Return the [X, Y] coordinate for the center point of the cell that contains the specified text.  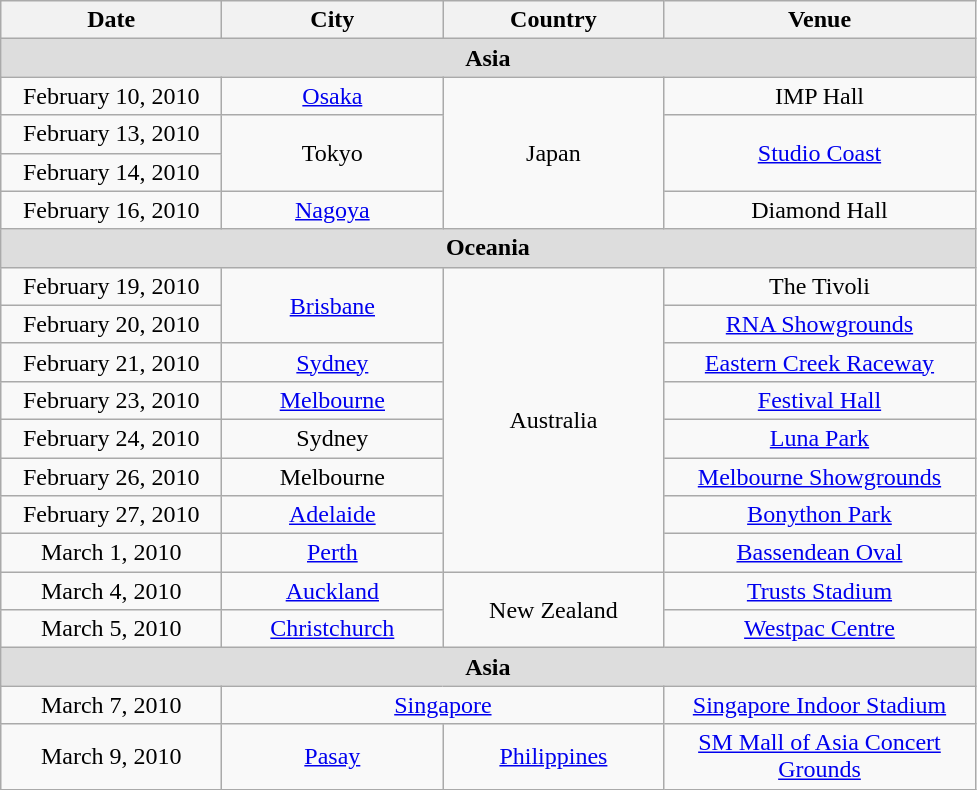
March 7, 2010 [112, 705]
Trusts Stadium [820, 591]
February 21, 2010 [112, 362]
Japan [554, 153]
February 20, 2010 [112, 324]
Luna Park [820, 438]
March 5, 2010 [112, 629]
Australia [554, 419]
March 1, 2010 [112, 553]
Studio Coast [820, 153]
March 4, 2010 [112, 591]
Date [112, 20]
February 14, 2010 [112, 172]
Nagoya [332, 210]
February 26, 2010 [112, 477]
Perth [332, 553]
Pasay [332, 756]
February 27, 2010 [112, 515]
Festival Hall [820, 400]
Venue [820, 20]
RNA Showgrounds [820, 324]
Westpac Centre [820, 629]
Oceania [488, 248]
SM Mall of Asia Concert Grounds [820, 756]
New Zealand [554, 610]
Singapore Indoor Stadium [820, 705]
Adelaide [332, 515]
The Tivoli [820, 286]
Eastern Creek Raceway [820, 362]
Melbourne Showgrounds [820, 477]
February 19, 2010 [112, 286]
Singapore [443, 705]
Christchurch [332, 629]
Bonython Park [820, 515]
Philippines [554, 756]
City [332, 20]
Country [554, 20]
February 23, 2010 [112, 400]
February 24, 2010 [112, 438]
Tokyo [332, 153]
February 13, 2010 [112, 134]
IMP Hall [820, 96]
Brisbane [332, 305]
Bassendean Oval [820, 553]
March 9, 2010 [112, 756]
Auckland [332, 591]
Diamond Hall [820, 210]
Osaka [332, 96]
February 16, 2010 [112, 210]
February 10, 2010 [112, 96]
